Provide the (X, Y) coordinate of the cell's center where the given text is located.  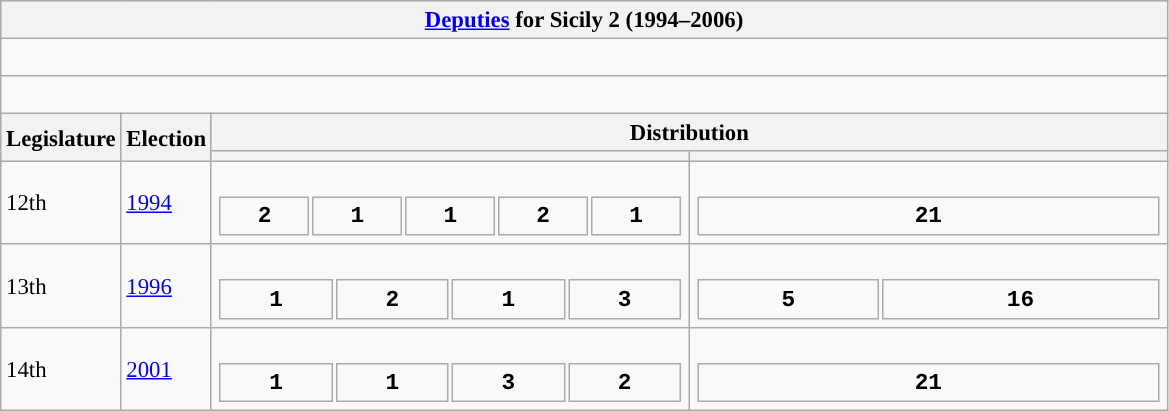
2 1 1 2 1 (450, 204)
13th (61, 286)
Distribution (689, 133)
1996 (166, 286)
12th (61, 204)
5 16 (928, 286)
14th (61, 368)
1994 (166, 204)
Legislature (61, 138)
16 (1020, 300)
1 1 3 2 (450, 368)
Deputies for Sicily 2 (1994–2006) (584, 20)
2001 (166, 368)
5 (788, 300)
1 2 1 3 (450, 286)
Election (166, 138)
